Pinpoint the cell where the given text exists, returning its [X, Y] midpoint coordinate. 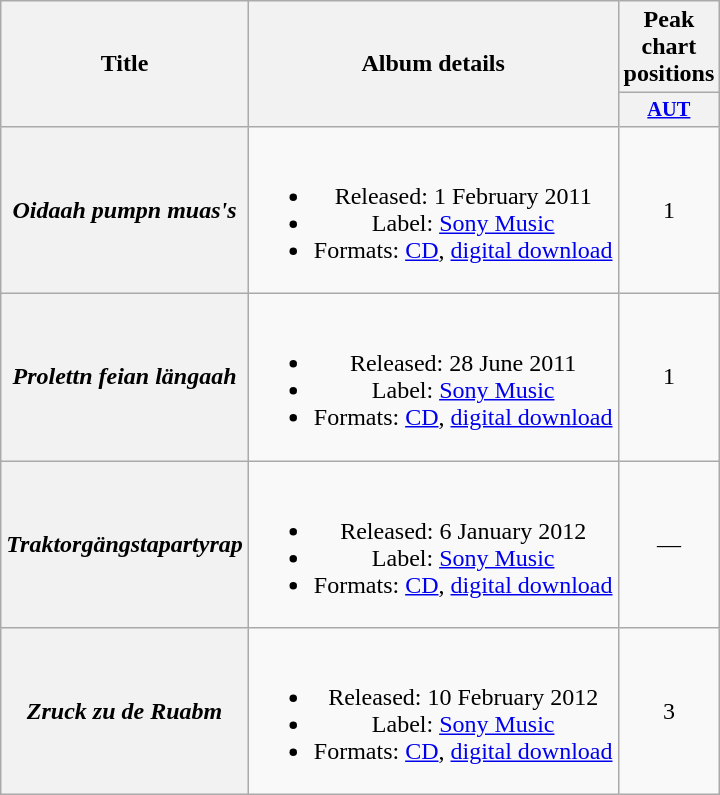
Released: 10 February 2012Label: Sony MusicFormats: CD, digital download [433, 712]
Oidaah pumpn muas's [125, 210]
AUT [669, 110]
Released: 28 June 2011Label: Sony MusicFormats: CD, digital download [433, 378]
Title [125, 64]
Album details [433, 64]
Traktorgängstapartyrap [125, 544]
Released: 6 January 2012Label: Sony MusicFormats: CD, digital download [433, 544]
Prolettn feian längaah [125, 378]
— [669, 544]
Zruck zu de Ruabm [125, 712]
Released: 1 February 2011Label: Sony MusicFormats: CD, digital download [433, 210]
Peak chart positions [669, 47]
3 [669, 712]
